Search for the cell housing the specified text and yield its (x, y) center coordinate. 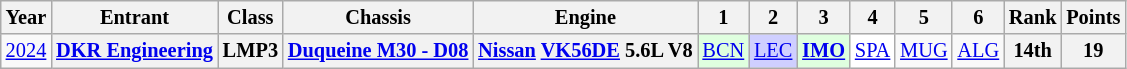
6 (978, 17)
1 (724, 17)
2024 (26, 51)
3 (824, 17)
LEC (773, 51)
Rank (1032, 17)
LMP3 (250, 51)
5 (924, 17)
IMO (824, 51)
Year (26, 17)
14th (1032, 51)
Duqueine M30 - D08 (378, 51)
Entrant (134, 17)
DKR Engineering (134, 51)
Class (250, 17)
MUG (924, 51)
ALG (978, 51)
Points (1093, 17)
2 (773, 17)
Nissan VK56DE 5.6L V8 (585, 51)
Chassis (378, 17)
19 (1093, 51)
SPA (872, 51)
4 (872, 17)
BCN (724, 51)
Engine (585, 17)
